Return [x, y] of the center of cell containing provided text 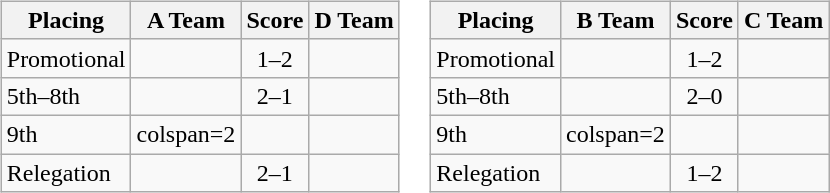
2–0 [704, 96]
B Team [615, 20]
C Team [783, 20]
D Team [354, 20]
A Team [186, 20]
